Search for the cell housing the specified text and yield its [X, Y] center coordinate. 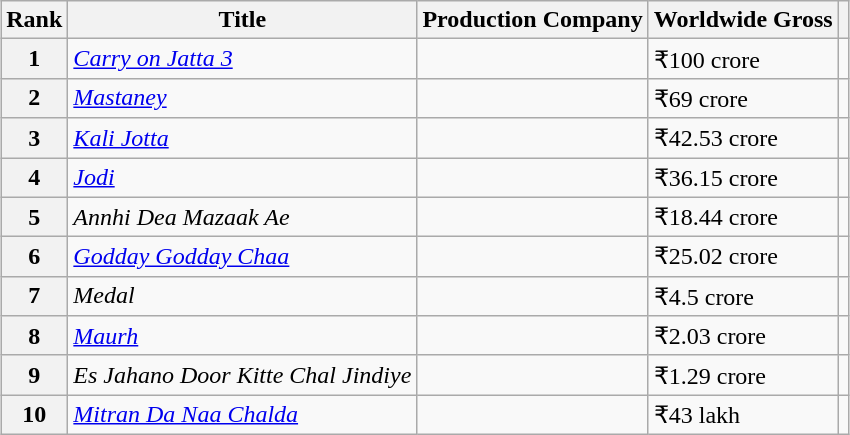
7 [34, 296]
4 [34, 178]
Jodi [242, 178]
Kali Jotta [242, 138]
5 [34, 217]
₹69 crore [743, 98]
Rank [34, 20]
8 [34, 336]
Mitran Da Naa Chalda [242, 415]
Maurh [242, 336]
6 [34, 257]
Worldwide Gross [743, 20]
₹25.02 crore [743, 257]
10 [34, 415]
Annhi Dea Mazaak Ae [242, 217]
2 [34, 98]
₹4.5 crore [743, 296]
Mastaney [242, 98]
Godday Godday Chaa [242, 257]
₹18.44 crore [743, 217]
1 [34, 59]
₹42.53 crore [743, 138]
9 [34, 375]
₹2.03 crore [743, 336]
₹1.29 crore [743, 375]
Title [242, 20]
₹36.15 crore [743, 178]
Medal [242, 296]
3 [34, 138]
Carry on Jatta 3 [242, 59]
Production Company [532, 20]
Es Jahano Door Kitte Chal Jindiye [242, 375]
₹43 lakh [743, 415]
₹100 crore [743, 59]
